Capture the cell that displays the provided text and extract its [x, y] central coordinate. 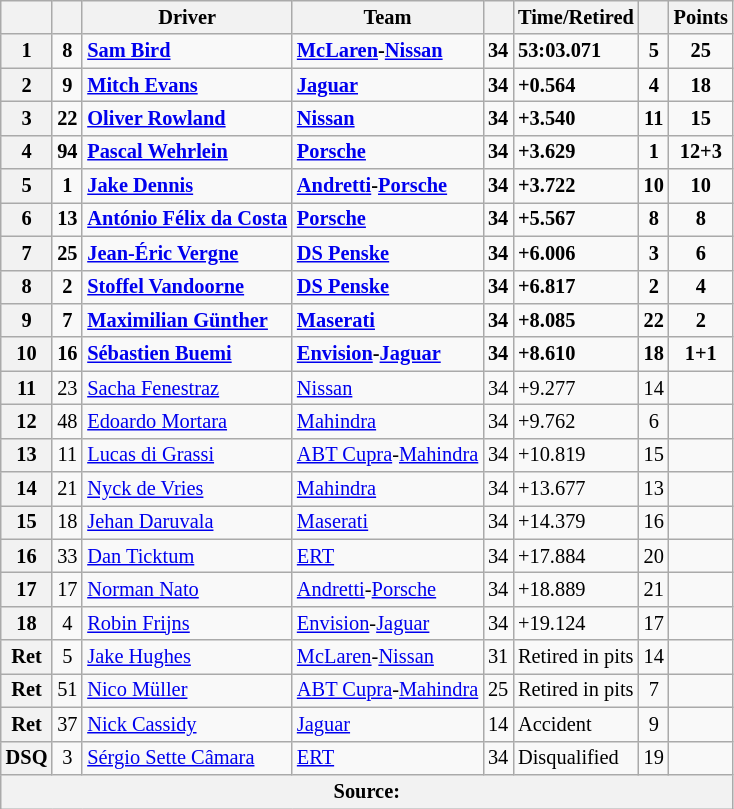
12+3 [701, 152]
+3.629 [576, 152]
Sérgio Sette Câmara [187, 758]
53:03.071 [576, 51]
48 [67, 421]
+10.819 [576, 455]
Sébastien Buemi [187, 354]
Time/Retired [576, 17]
+8.610 [576, 354]
Dan Ticktum [187, 556]
+9.762 [576, 421]
DSQ [27, 758]
Lucas di Grassi [187, 455]
Jake Dennis [187, 186]
23 [67, 388]
12 [27, 421]
Jake Hughes [187, 657]
+13.677 [576, 489]
Points [701, 17]
Sam Bird [187, 51]
Maximilian Günther [187, 320]
Norman Nato [187, 589]
Jean-Éric Vergne [187, 253]
94 [67, 152]
Source: [367, 791]
Pascal Wehrlein [187, 152]
+3.722 [576, 186]
19 [654, 758]
+8.085 [576, 320]
+14.379 [576, 522]
37 [67, 724]
Accident [576, 724]
Nick Cassidy [187, 724]
31 [498, 657]
Edoardo Mortara [187, 421]
+0.564 [576, 85]
+9.277 [576, 388]
António Félix da Costa [187, 219]
+3.540 [576, 118]
Robin Frijns [187, 623]
+17.884 [576, 556]
Team [388, 17]
+19.124 [576, 623]
Oliver Rowland [187, 118]
51 [67, 690]
Nico Müller [187, 690]
Driver [187, 17]
33 [67, 556]
+18.889 [576, 589]
Nyck de Vries [187, 489]
+6.006 [576, 253]
Disqualified [576, 758]
Stoffel Vandoorne [187, 287]
20 [654, 556]
Jehan Daruvala [187, 522]
Sacha Fenestraz [187, 388]
Mitch Evans [187, 85]
1+1 [701, 354]
+6.817 [576, 287]
+5.567 [576, 219]
